Scan for the cell matching the given text and deliver its [X, Y] coordinate at center. 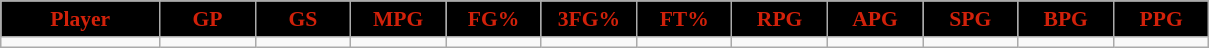
MPG [398, 19]
GP [208, 19]
Player [80, 19]
GS [302, 19]
RPG [780, 19]
FG% [494, 19]
APG [874, 19]
PPG [1161, 19]
SPG [970, 19]
BPG [1066, 19]
3FG% [588, 19]
FT% [684, 19]
